From the cell containing the given text, extract its center point as [X, Y] coordinate. 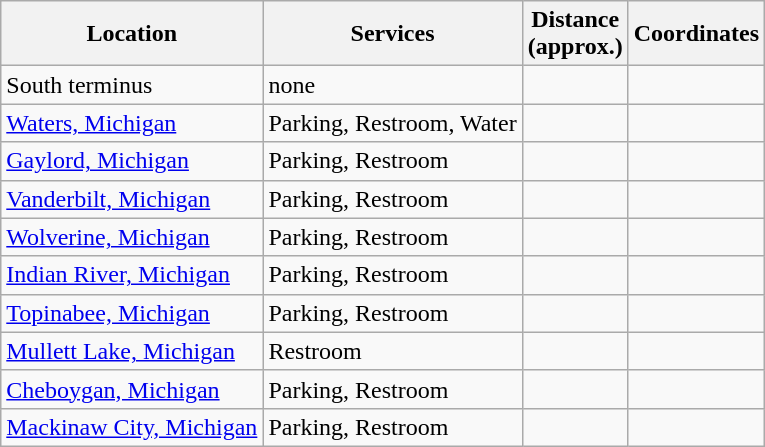
Parking, Restroom, Water [392, 123]
Wolverine, Michigan [132, 237]
Cheboygan, Michigan [132, 389]
Vanderbilt, Michigan [132, 199]
Gaylord, Michigan [132, 161]
South terminus [132, 85]
Restroom [392, 351]
Indian River, Michigan [132, 275]
none [392, 85]
Topinabee, Michigan [132, 313]
Location [132, 34]
Coordinates [696, 34]
Distance (approx.) [575, 34]
Services [392, 34]
Mackinaw City, Michigan [132, 427]
Mullett Lake, Michigan [132, 351]
Waters, Michigan [132, 123]
